Scan for the cell matching the given text and deliver its (X, Y) coordinate at center. 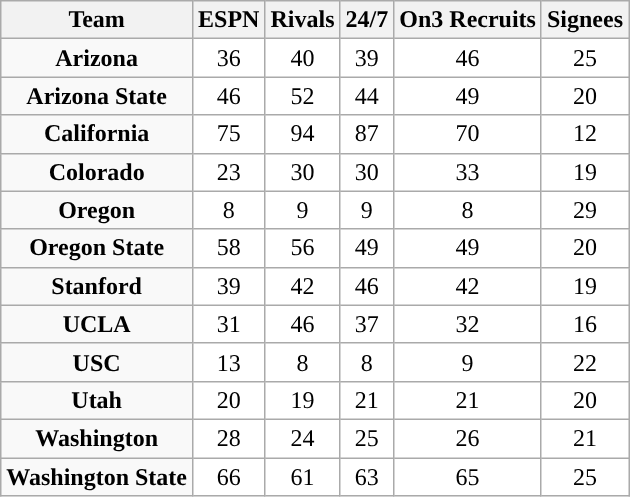
Oregon State (97, 248)
12 (584, 134)
33 (468, 172)
Team (97, 20)
24/7 (367, 20)
52 (302, 96)
Signees (584, 20)
UCLA (97, 324)
70 (468, 134)
28 (229, 438)
On3 Recruits (468, 20)
Washington State (97, 477)
29 (584, 210)
40 (302, 58)
26 (468, 438)
61 (302, 477)
Arizona State (97, 96)
13 (229, 362)
Colorado (97, 172)
USC (97, 362)
66 (229, 477)
56 (302, 248)
Utah (97, 400)
87 (367, 134)
31 (229, 324)
24 (302, 438)
Rivals (302, 20)
Stanford (97, 286)
65 (468, 477)
75 (229, 134)
California (97, 134)
23 (229, 172)
36 (229, 58)
22 (584, 362)
16 (584, 324)
63 (367, 477)
Washington (97, 438)
37 (367, 324)
58 (229, 248)
Oregon (97, 210)
44 (367, 96)
32 (468, 324)
ESPN (229, 20)
Arizona (97, 58)
94 (302, 134)
